Capture the cell that displays the provided text and extract its [x, y] central coordinate. 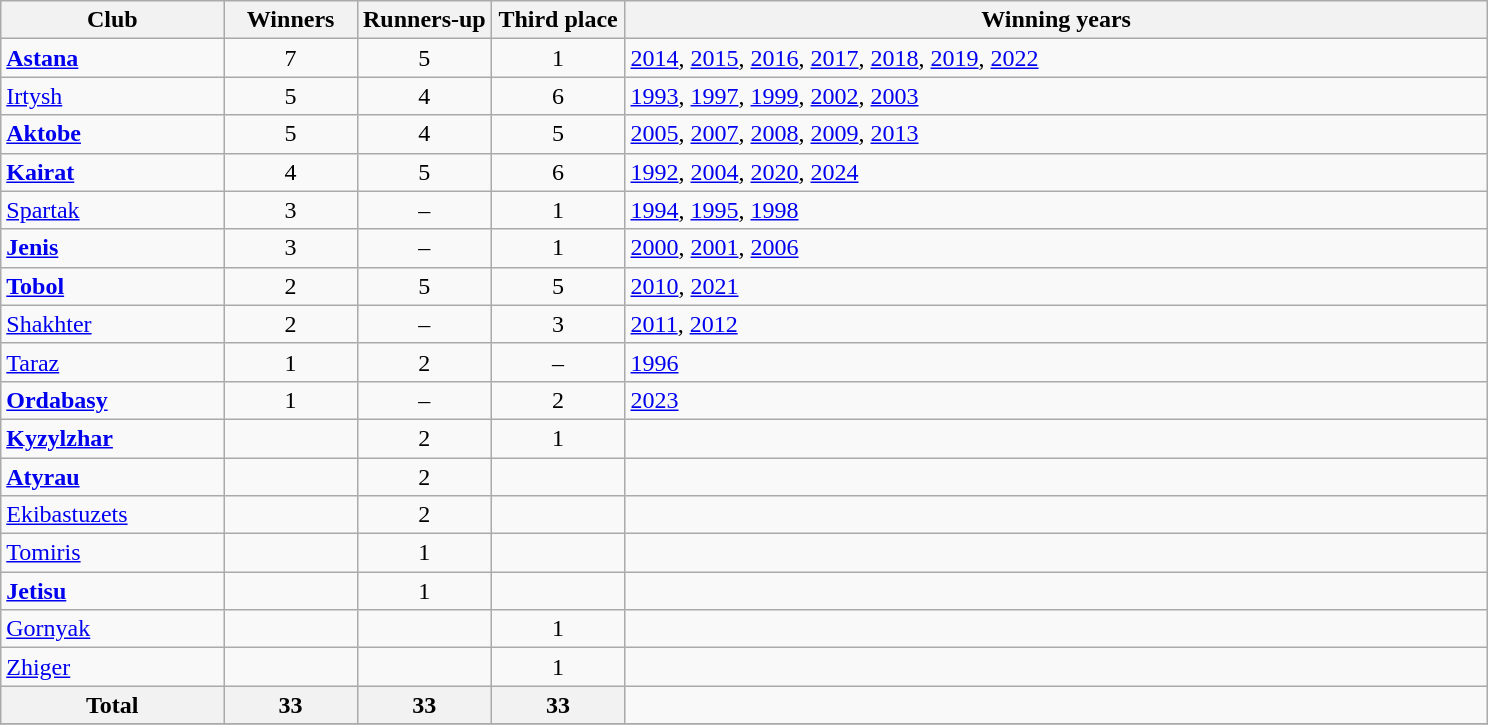
7 [291, 58]
Gornyak [112, 629]
Astana [112, 58]
Jenis [112, 248]
1996 [1056, 362]
Runners-up [424, 20]
1992, 2004, 2020, 2024 [1056, 172]
Winning years [1056, 20]
Winners [291, 20]
Shakhter [112, 324]
Atyrau [112, 477]
2010, 2021 [1056, 286]
Zhiger [112, 667]
Kyzylzhar [112, 438]
Ordabasy [112, 400]
Tobol [112, 286]
Ekibastuzets [112, 515]
Taraz [112, 362]
2023 [1056, 400]
Third place [558, 20]
2000, 2001, 2006 [1056, 248]
2011, 2012 [1056, 324]
Kairat [112, 172]
Irtysh [112, 96]
2014, 2015, 2016, 2017, 2018, 2019, 2022 [1056, 58]
1993, 1997, 1999, 2002, 2003 [1056, 96]
Spartak [112, 210]
Aktobe [112, 134]
2005, 2007, 2008, 2009, 2013 [1056, 134]
Tomiris [112, 553]
1994, 1995, 1998 [1056, 210]
Club [112, 20]
Jetisu [112, 591]
Total [112, 705]
